Scan for the cell matching the given text and deliver its (X, Y) coordinate at center. 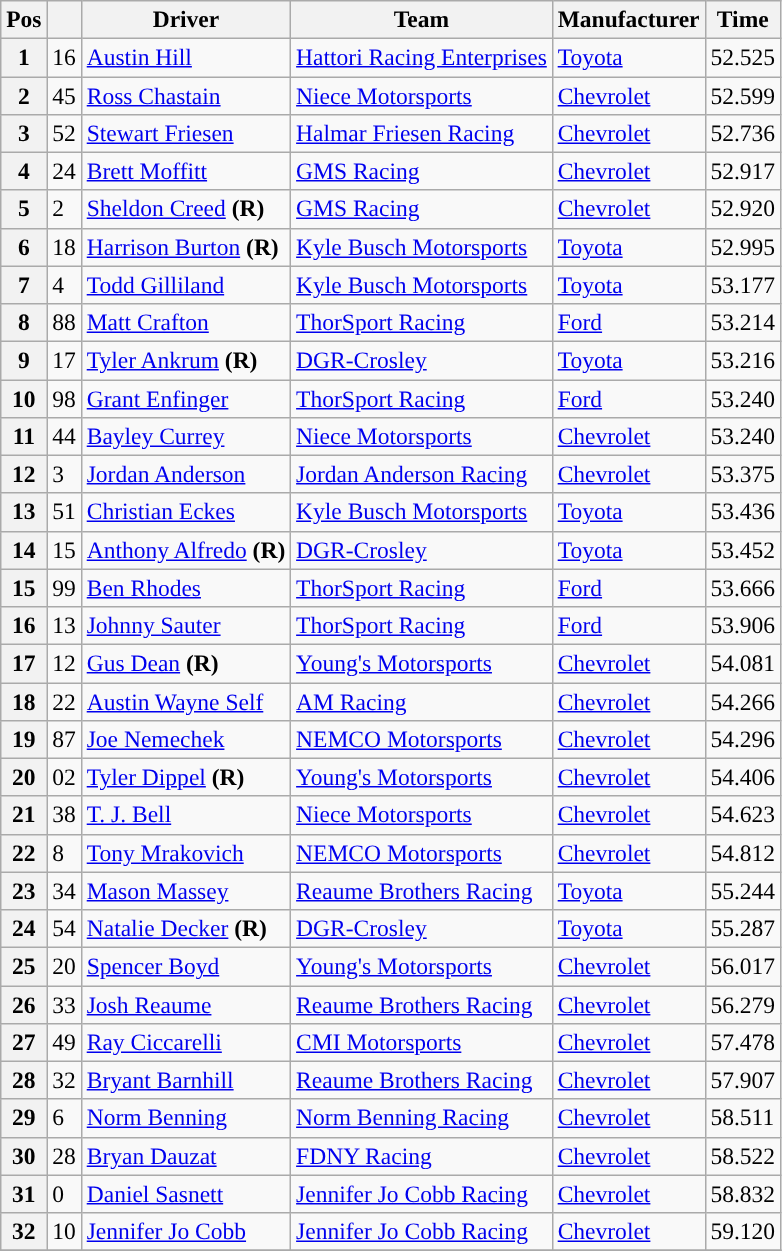
33 (64, 1004)
54.406 (743, 777)
53.436 (743, 512)
52.736 (743, 133)
53.906 (743, 625)
Daniel Sasnett (186, 1194)
Norm Benning Racing (422, 1118)
Ben Rhodes (186, 588)
7 (24, 285)
Harrison Burton (R) (186, 247)
53.452 (743, 550)
Josh Reaume (186, 1004)
54 (64, 928)
9 (24, 360)
Tyler Ankrum (R) (186, 360)
Austin Hill (186, 57)
Bayley Currey (186, 436)
Tony Mrakovich (186, 853)
26 (24, 1004)
Tyler Dippel (R) (186, 777)
Christian Eckes (186, 512)
Team (422, 19)
59.120 (743, 1231)
51 (64, 512)
Mason Massey (186, 891)
98 (64, 398)
11 (24, 436)
1 (24, 57)
87 (64, 739)
Driver (186, 19)
Pos (24, 19)
30 (24, 1156)
56.017 (743, 966)
Matt Crafton (186, 322)
AM Racing (422, 701)
Natalie Decker (R) (186, 928)
54.081 (743, 663)
99 (64, 588)
58.522 (743, 1156)
53.214 (743, 322)
52.917 (743, 171)
Joe Nemechek (186, 739)
88 (64, 322)
38 (64, 815)
Ray Ciccarelli (186, 1042)
Anthony Alfredo (R) (186, 550)
58.832 (743, 1194)
52.599 (743, 95)
Bryan Dauzat (186, 1156)
57.478 (743, 1042)
19 (24, 739)
53.375 (743, 474)
55.244 (743, 891)
Ross Chastain (186, 95)
54.266 (743, 701)
54.812 (743, 853)
52 (64, 133)
Norm Benning (186, 1118)
53.216 (743, 360)
Jordan Anderson (186, 474)
54.623 (743, 815)
Austin Wayne Self (186, 701)
53.177 (743, 285)
Todd Gilliland (186, 285)
23 (24, 891)
Manufacturer (628, 19)
25 (24, 966)
14 (24, 550)
52.995 (743, 247)
21 (24, 815)
27 (24, 1042)
45 (64, 95)
02 (64, 777)
Hattori Racing Enterprises (422, 57)
Bryant Barnhill (186, 1080)
31 (24, 1194)
FDNY Racing (422, 1156)
Gus Dean (R) (186, 663)
49 (64, 1042)
56.279 (743, 1004)
55.287 (743, 928)
Jordan Anderson Racing (422, 474)
58.511 (743, 1118)
52.920 (743, 209)
Stewart Friesen (186, 133)
0 (64, 1194)
Grant Enfinger (186, 398)
52.525 (743, 57)
Jennifer Jo Cobb (186, 1231)
CMI Motorsports (422, 1042)
Brett Moffitt (186, 171)
T. J. Bell (186, 815)
54.296 (743, 739)
Johnny Sauter (186, 625)
44 (64, 436)
34 (64, 891)
53.666 (743, 588)
57.907 (743, 1080)
5 (24, 209)
Halmar Friesen Racing (422, 133)
Sheldon Creed (R) (186, 209)
Spencer Boyd (186, 966)
29 (24, 1118)
Time (743, 19)
